Locate the cell with the specified text and output its (x, y) center coordinate. 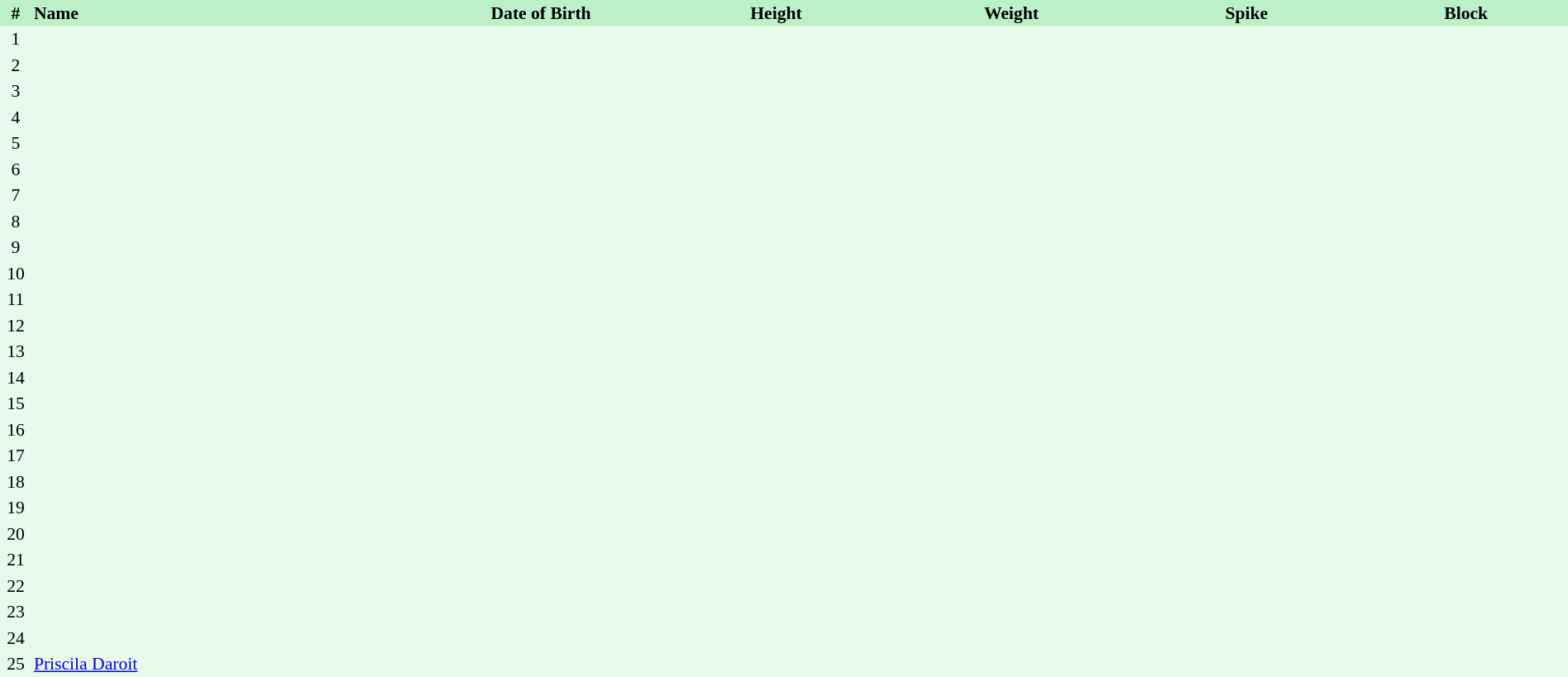
21 (16, 560)
5 (16, 144)
Name (227, 13)
23 (16, 612)
2 (16, 65)
20 (16, 534)
14 (16, 378)
6 (16, 169)
3 (16, 91)
Block (1465, 13)
Spike (1246, 13)
1 (16, 40)
18 (16, 482)
12 (16, 326)
10 (16, 274)
15 (16, 403)
11 (16, 299)
24 (16, 638)
# (16, 13)
13 (16, 352)
17 (16, 456)
4 (16, 117)
22 (16, 586)
Date of Birth (541, 13)
Weight (1011, 13)
Height (776, 13)
7 (16, 195)
19 (16, 508)
16 (16, 430)
9 (16, 248)
8 (16, 222)
